Locate the cell with the specified text and output its (x, y) center coordinate. 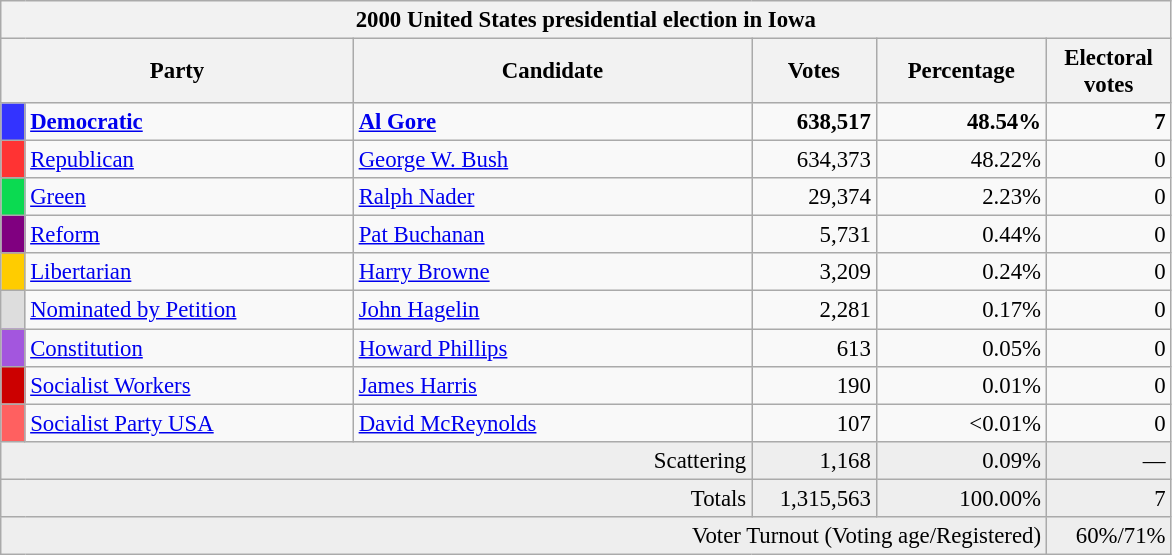
107 (814, 423)
0.24% (961, 273)
Al Gore (552, 122)
29,374 (814, 197)
Nominated by Petition (189, 310)
Candidate (552, 72)
Libertarian (189, 273)
Howard Phillips (552, 348)
0.44% (961, 235)
<0.01% (961, 423)
0.01% (961, 385)
1,315,563 (814, 498)
2000 United States presidential election in Iowa (586, 20)
2,281 (814, 310)
48.22% (961, 160)
Votes (814, 72)
0.09% (961, 460)
Pat Buchanan (552, 235)
0.05% (961, 348)
James Harris (552, 385)
Totals (376, 498)
John Hagelin (552, 310)
Reform (189, 235)
190 (814, 385)
100.00% (961, 498)
48.54% (961, 122)
Democratic (189, 122)
Constitution (189, 348)
Socialist Workers (189, 385)
David McReynolds (552, 423)
3,209 (814, 273)
Harry Browne (552, 273)
Scattering (376, 460)
Green (189, 197)
638,517 (814, 122)
1,168 (814, 460)
Socialist Party USA (189, 423)
Republican (189, 160)
Party (178, 72)
2.23% (961, 197)
Voter Turnout (Voting age/Registered) (524, 536)
— (1108, 460)
613 (814, 348)
5,731 (814, 235)
60%/71% (1108, 536)
0.17% (961, 310)
634,373 (814, 160)
George W. Bush (552, 160)
Percentage (961, 72)
Electoral votes (1108, 72)
Ralph Nader (552, 197)
